Output the [x, y] coordinate of the center of the cell containing the given text.  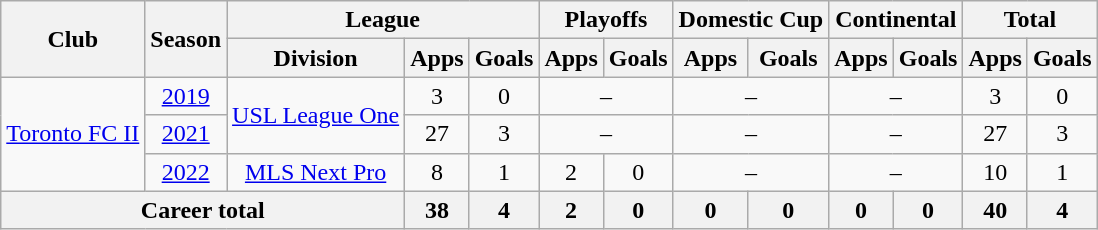
League [383, 20]
Continental [896, 20]
2019 [186, 96]
Total [1030, 20]
Division [316, 58]
Career total [203, 210]
38 [437, 210]
Club [73, 39]
USL League One [316, 115]
Toronto FC II [73, 134]
2021 [186, 134]
8 [437, 172]
MLS Next Pro [316, 172]
10 [995, 172]
Playoffs [606, 20]
Season [186, 39]
2022 [186, 172]
Domestic Cup [751, 20]
40 [995, 210]
